Pinpoint the cell where the given text exists, returning its (x, y) midpoint coordinate. 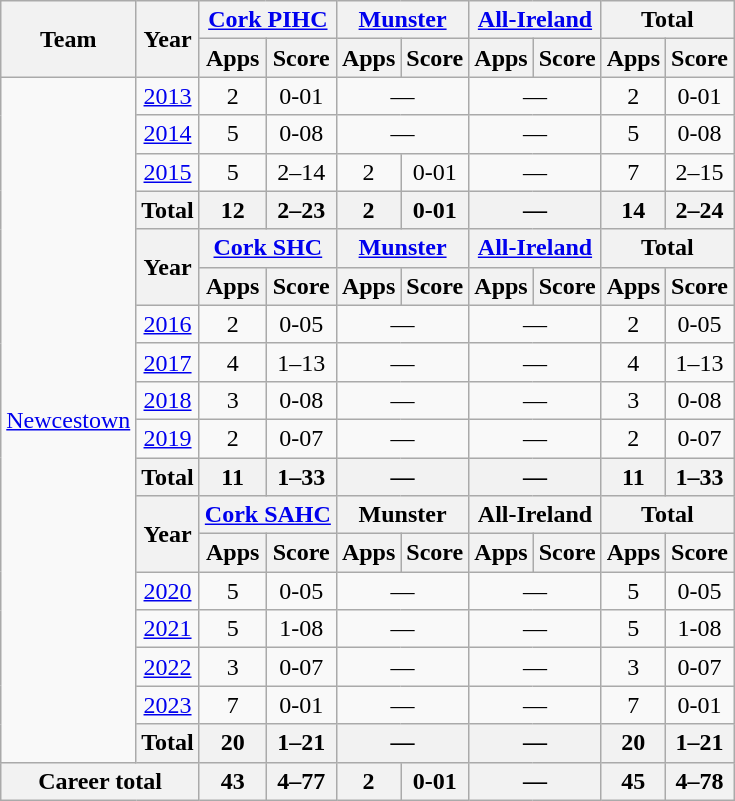
2–23 (301, 210)
Cork PIHC (268, 20)
Cork SAHC (268, 515)
2–24 (700, 210)
2020 (168, 591)
2–14 (301, 172)
2015 (168, 172)
45 (633, 781)
2022 (168, 667)
Team (68, 39)
2016 (168, 324)
Newcestown (68, 420)
43 (232, 781)
2018 (168, 400)
2019 (168, 438)
Cork SHC (268, 248)
2–15 (700, 172)
Career total (100, 781)
4–77 (301, 781)
2017 (168, 362)
14 (633, 210)
2021 (168, 629)
12 (232, 210)
2014 (168, 134)
2023 (168, 705)
2013 (168, 96)
4–78 (700, 781)
